Search for the cell housing the specified text and yield its [X, Y] center coordinate. 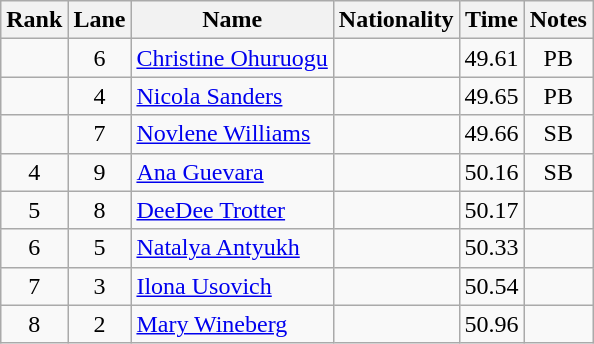
50.17 [492, 210]
Natalya Antyukh [232, 248]
Name [232, 20]
49.66 [492, 134]
Ana Guevara [232, 172]
Mary Wineberg [232, 324]
Lane [100, 20]
Ilona Usovich [232, 286]
50.33 [492, 248]
49.61 [492, 58]
Nationality [396, 20]
49.65 [492, 96]
50.54 [492, 286]
Christine Ohuruogu [232, 58]
Time [492, 20]
DeeDee Trotter [232, 210]
Novlene Williams [232, 134]
2 [100, 324]
Notes [558, 20]
3 [100, 286]
Nicola Sanders [232, 96]
50.16 [492, 172]
Rank [34, 20]
50.96 [492, 324]
9 [100, 172]
